Determine the (x, y) coordinate at the center of the cell enclosing the given text.  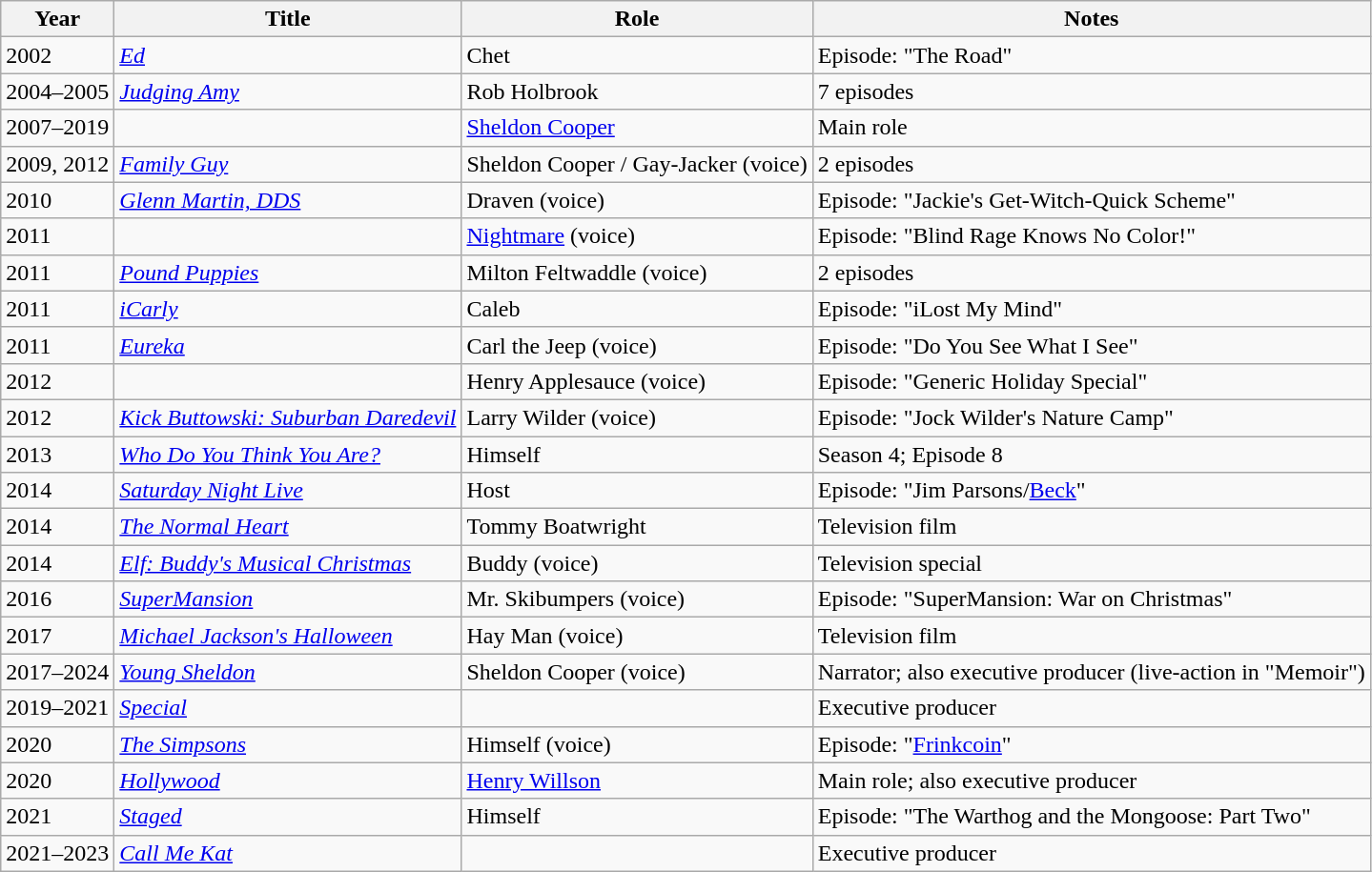
Rob Holbrook (637, 91)
Main role; also executive producer (1091, 781)
7 episodes (1091, 91)
Role (637, 19)
Michael Jackson's Halloween (288, 636)
Himself (voice) (637, 744)
Sheldon Cooper (637, 128)
Season 4; Episode 8 (1091, 455)
Episode: "The Road" (1091, 55)
Episode: "Blind Rage Knows No Color!" (1091, 236)
Episode: "Jock Wilder's Nature Camp" (1091, 417)
Who Do You Think You Are? (288, 455)
Glenn Martin, DDS (288, 200)
Nightmare (voice) (637, 236)
2016 (57, 599)
2010 (57, 200)
2009, 2012 (57, 164)
Sheldon Cooper (voice) (637, 672)
Saturday Night Live (288, 491)
Title (288, 19)
The Simpsons (288, 744)
iCarly (288, 309)
Henry Willson (637, 781)
Call Me Kat (288, 853)
2021–2023 (57, 853)
Pound Puppies (288, 273)
Eureka (288, 345)
Special (288, 708)
2007–2019 (57, 128)
Henry Applesauce (voice) (637, 381)
Episode: "iLost My Mind" (1091, 309)
Chet (637, 55)
SuperMansion (288, 599)
Narrator; also executive producer (live-action in "Memoir") (1091, 672)
Episode: "Frinkcoin" (1091, 744)
Judging Amy (288, 91)
Ed (288, 55)
Mr. Skibumpers (voice) (637, 599)
Staged (288, 817)
Episode: "Do You See What I See" (1091, 345)
2013 (57, 455)
Kick Buttowski: Suburban Daredevil (288, 417)
Sheldon Cooper / Gay-Jacker (voice) (637, 164)
The Normal Heart (288, 527)
2021 (57, 817)
Television special (1091, 563)
Episode: "SuperMansion: War on Christmas" (1091, 599)
Larry Wilder (voice) (637, 417)
2004–2005 (57, 91)
2002 (57, 55)
2019–2021 (57, 708)
Elf: Buddy's Musical Christmas (288, 563)
Episode: "Jackie's Get-Witch-Quick Scheme" (1091, 200)
Hay Man (voice) (637, 636)
Milton Feltwaddle (voice) (637, 273)
Buddy (voice) (637, 563)
Family Guy (288, 164)
Episode: "Jim Parsons/Beck" (1091, 491)
2017 (57, 636)
Draven (voice) (637, 200)
Notes (1091, 19)
Caleb (637, 309)
Host (637, 491)
Tommy Boatwright (637, 527)
Young Sheldon (288, 672)
2017–2024 (57, 672)
Episode: "The Warthog and the Mongoose: Part Two" (1091, 817)
Year (57, 19)
Hollywood (288, 781)
Carl the Jeep (voice) (637, 345)
Main role (1091, 128)
Episode: "Generic Holiday Special" (1091, 381)
